Determine the (x, y) coordinate at the center of the cell enclosing the given text.  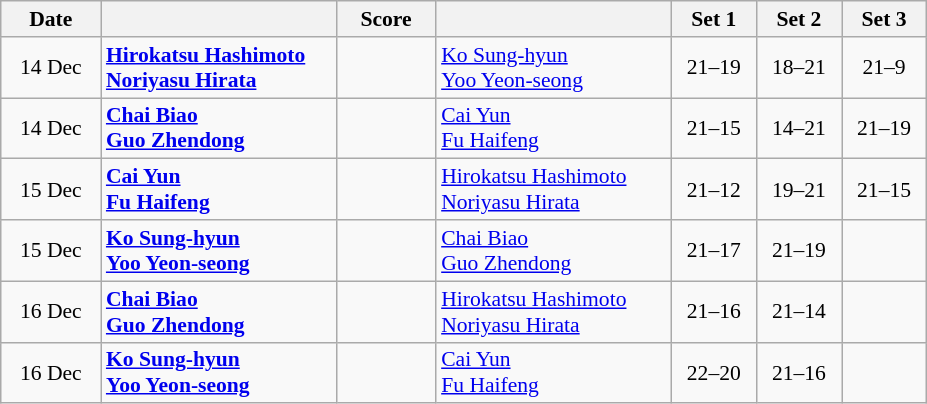
18–21 (798, 68)
22–20 (714, 372)
Set 1 (714, 19)
21–14 (798, 312)
19–21 (798, 190)
Set 2 (798, 19)
14–21 (798, 128)
21–12 (714, 190)
21–9 (884, 68)
21–17 (714, 250)
Date (51, 19)
Score (386, 19)
Set 3 (884, 19)
